Extract the (x, y) coordinate from the center of the cell holding the provided text.  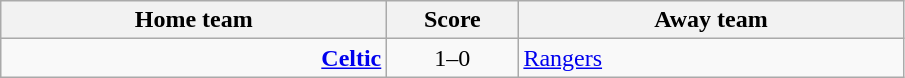
Away team (711, 20)
Rangers (711, 58)
Celtic (194, 58)
1–0 (452, 58)
Home team (194, 20)
Score (452, 20)
